Determine the (x, y) coordinate at the center of the cell enclosing the given text.  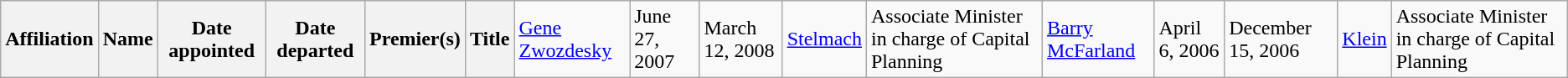
Premier(s) (415, 39)
Barry McFarland (1097, 39)
Klein (1364, 39)
Affiliation (49, 39)
March 12, 2008 (740, 39)
Date departed (315, 39)
Name (127, 39)
Stelmach (824, 39)
June 27, 2007 (665, 39)
Date appointed (211, 39)
Gene Zwozdesky (572, 39)
April 6, 2006 (1189, 39)
December 15, 2006 (1282, 39)
Title (489, 39)
